For the text-containing cell, return its midpoint in (x, y) coordinate format. 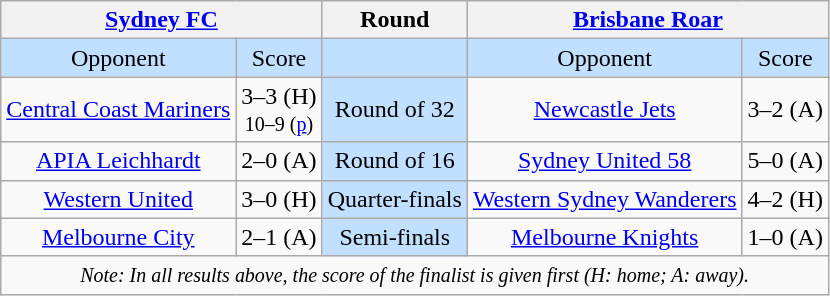
2–1 (A) (279, 237)
APIA Leichhardt (118, 161)
Quarter-finals (394, 199)
Newcastle Jets (604, 110)
Round of 16 (394, 161)
3–3 (H)10–9 (p) (279, 110)
Melbourne Knights (604, 237)
Central Coast Mariners (118, 110)
Round (394, 20)
1–0 (A) (785, 237)
4–2 (H) (785, 199)
5–0 (A) (785, 161)
3–2 (A) (785, 110)
Round of 32 (394, 110)
Sydney FC (162, 20)
2–0 (A) (279, 161)
Sydney United 58 (604, 161)
Brisbane Roar (648, 20)
3–0 (H) (279, 199)
Note: In all results above, the score of the finalist is given first (H: home; A: away). (415, 275)
Western United (118, 199)
Western Sydney Wanderers (604, 199)
Melbourne City (118, 237)
Semi-finals (394, 237)
